Identify which cell holds the provided text, then report its (X, Y) central coordinate. 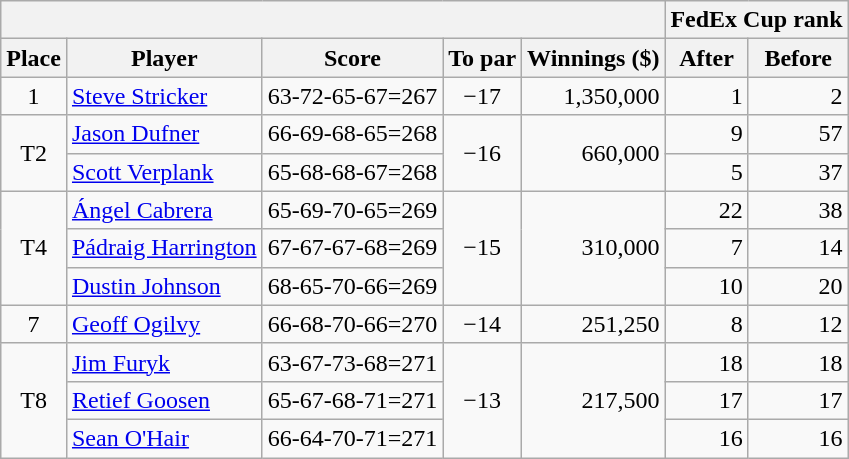
Ángel Cabrera (164, 210)
12 (798, 324)
63-72-65-67=267 (352, 96)
10 (706, 286)
T2 (34, 153)
38 (798, 210)
660,000 (594, 153)
T4 (34, 248)
66-64-70-71=271 (352, 438)
−16 (482, 153)
8 (706, 324)
−14 (482, 324)
−15 (482, 248)
To par (482, 58)
Steve Stricker (164, 96)
9 (706, 134)
63-67-73-68=271 (352, 362)
1,350,000 (594, 96)
Retief Goosen (164, 400)
57 (798, 134)
Before (798, 58)
66-69-68-65=268 (352, 134)
22 (706, 210)
Winnings ($) (594, 58)
Sean O'Hair (164, 438)
65-67-68-71=271 (352, 400)
310,000 (594, 248)
−17 (482, 96)
14 (798, 248)
Jim Furyk (164, 362)
T8 (34, 400)
Jason Dufner (164, 134)
Dustin Johnson (164, 286)
217,500 (594, 400)
2 (798, 96)
−13 (482, 400)
5 (706, 172)
251,250 (594, 324)
Player (164, 58)
Score (352, 58)
FedEx Cup rank (756, 20)
65-69-70-65=269 (352, 210)
65-68-68-67=268 (352, 172)
66-68-70-66=270 (352, 324)
After (706, 58)
20 (798, 286)
Pádraig Harrington (164, 248)
37 (798, 172)
Place (34, 58)
Geoff Ogilvy (164, 324)
67-67-67-68=269 (352, 248)
68-65-70-66=269 (352, 286)
Scott Verplank (164, 172)
